Scan for the cell matching the given text and deliver its (x, y) coordinate at center. 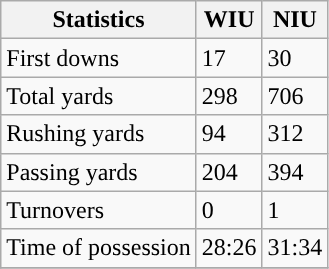
312 (295, 134)
28:26 (229, 248)
204 (229, 172)
NIU (295, 20)
31:34 (295, 248)
First downs (99, 58)
30 (295, 58)
Statistics (99, 20)
WIU (229, 20)
394 (295, 172)
Passing yards (99, 172)
Rushing yards (99, 134)
1 (295, 210)
Turnovers (99, 210)
Time of possession (99, 248)
94 (229, 134)
Total yards (99, 96)
0 (229, 210)
17 (229, 58)
298 (229, 96)
706 (295, 96)
